Identify which cell holds the provided text, then report its (X, Y) central coordinate. 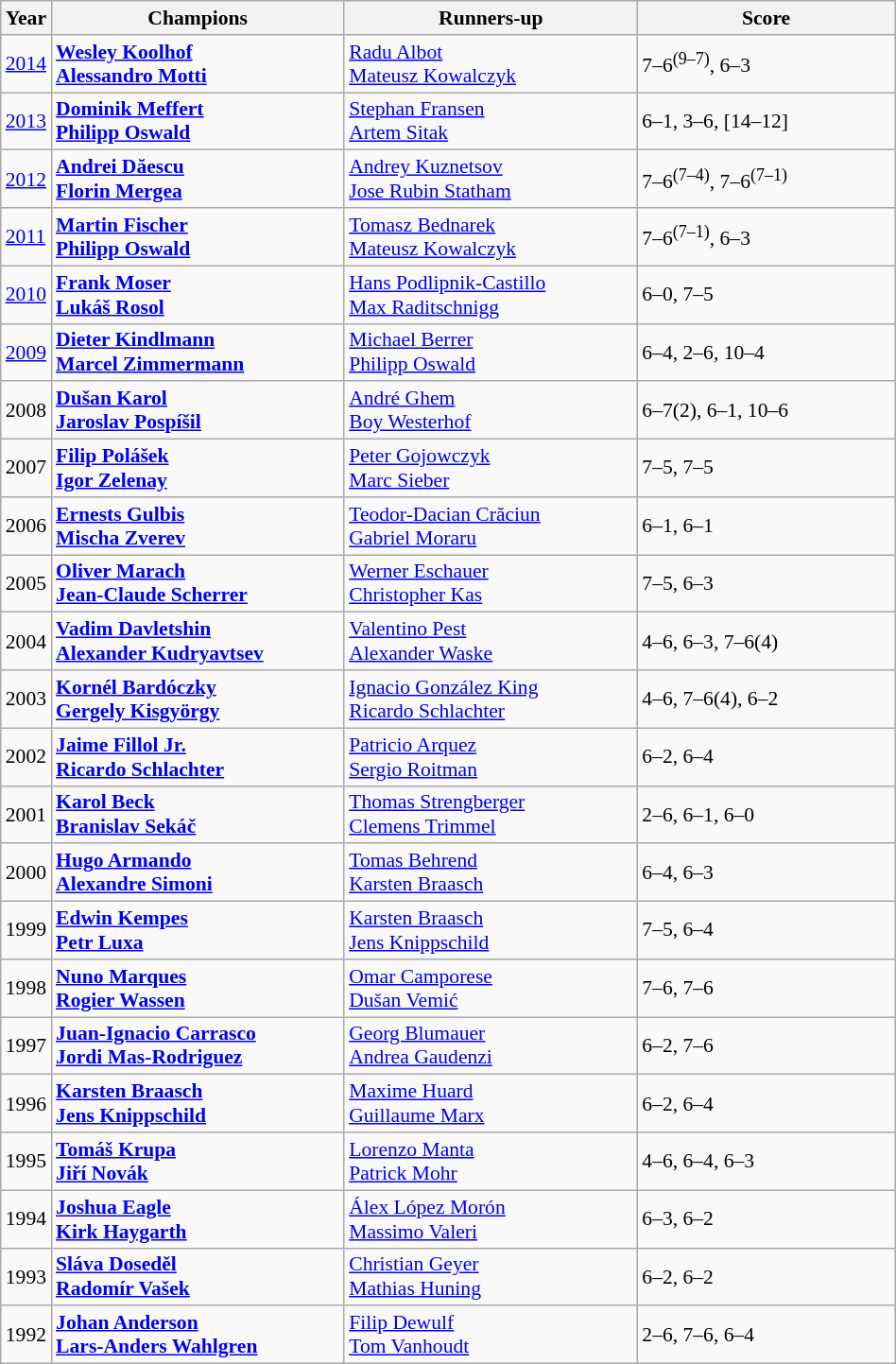
2003 (26, 699)
2013 (26, 121)
Werner Eschauer Christopher Kas (491, 584)
2014 (26, 64)
7–6, 7–6 (766, 989)
2004 (26, 641)
2012 (26, 180)
2–6, 7–6, 6–4 (766, 1335)
Stephan Fransen Artem Sitak (491, 121)
2011 (26, 236)
Edwin Kempes Petr Luxa (198, 930)
Maxime Huard Guillaume Marx (491, 1104)
2001 (26, 815)
Vadim Davletshin Alexander Kudryavtsev (198, 641)
Oliver Marach Jean-Claude Scherrer (198, 584)
6–3, 6–2 (766, 1219)
2000 (26, 873)
Christian Geyer Mathias Huning (491, 1276)
Michael Berrer Philipp Oswald (491, 352)
7–5, 6–4 (766, 930)
2–6, 6–1, 6–0 (766, 815)
Filip Dewulf Tom Vanhoudt (491, 1335)
Tomáš Krupa Jiří Novák (198, 1161)
Jaime Fillol Jr. Ricardo Schlachter (198, 756)
Lorenzo Manta Patrick Mohr (491, 1161)
2006 (26, 526)
6–7(2), 6–1, 10–6 (766, 410)
Hugo Armando Alexandre Simoni (198, 873)
Karol Beck Branislav Sekáč (198, 815)
2010 (26, 295)
Johan Anderson Lars-Anders Wahlgren (198, 1335)
7–5, 6–3 (766, 584)
Martin Fischer Philipp Oswald (198, 236)
4–6, 6–4, 6–3 (766, 1161)
Omar Camporese Dušan Vemić (491, 989)
1992 (26, 1335)
1998 (26, 989)
2007 (26, 469)
Valentino Pest Alexander Waske (491, 641)
Peter Gojowczyk Marc Sieber (491, 469)
1997 (26, 1045)
7–6(9–7), 6–3 (766, 64)
André Ghem Boy Westerhof (491, 410)
6–1, 3–6, [14–12] (766, 121)
6–4, 2–6, 10–4 (766, 352)
Thomas Strengberger Clemens Trimmel (491, 815)
2008 (26, 410)
7–6(7–4), 7–6(7–1) (766, 180)
2009 (26, 352)
Score (766, 18)
1993 (26, 1276)
4–6, 6–3, 7–6(4) (766, 641)
Dieter Kindlmann Marcel Zimmermann (198, 352)
Álex López Morón Massimo Valeri (491, 1219)
Georg Blumauer Andrea Gaudenzi (491, 1045)
1994 (26, 1219)
Nuno Marques Rogier Wassen (198, 989)
6–2, 6–2 (766, 1276)
Tomas Behrend Karsten Braasch (491, 873)
Kornél Bardóczky Gergely Kisgyörgy (198, 699)
Champions (198, 18)
Filip Polášek Igor Zelenay (198, 469)
1999 (26, 930)
7–5, 7–5 (766, 469)
1995 (26, 1161)
Dušan Karol Jaroslav Pospíšil (198, 410)
Andrey Kuznetsov Jose Rubin Statham (491, 180)
Juan-Ignacio Carrasco Jordi Mas-Rodriguez (198, 1045)
Tomasz Bednarek Mateusz Kowalczyk (491, 236)
6–0, 7–5 (766, 295)
Wesley Koolhof Alessandro Motti (198, 64)
6–2, 7–6 (766, 1045)
Ernests Gulbis Mischa Zverev (198, 526)
6–1, 6–1 (766, 526)
Dominik Meffert Philipp Oswald (198, 121)
Hans Podlipnik-Castillo Max Raditschnigg (491, 295)
1996 (26, 1104)
Andrei Dăescu Florin Mergea (198, 180)
2005 (26, 584)
Teodor-Dacian Crăciun Gabriel Moraru (491, 526)
6–4, 6–3 (766, 873)
4–6, 7–6(4), 6–2 (766, 699)
7–6(7–1), 6–3 (766, 236)
Frank Moser Lukáš Rosol (198, 295)
Runners-up (491, 18)
Sláva Doseděl Radomír Vašek (198, 1276)
Patricio Arquez Sergio Roitman (491, 756)
Radu Albot Mateusz Kowalczyk (491, 64)
2002 (26, 756)
Year (26, 18)
Joshua Eagle Kirk Haygarth (198, 1219)
Ignacio González King Ricardo Schlachter (491, 699)
